Output the (x, y) coordinate of the center of the cell containing the given text.  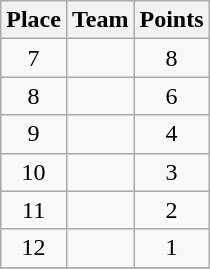
7 (34, 58)
4 (172, 134)
2 (172, 210)
10 (34, 172)
Points (172, 20)
11 (34, 210)
Place (34, 20)
12 (34, 248)
1 (172, 248)
Team (100, 20)
6 (172, 96)
9 (34, 134)
3 (172, 172)
